Identify which cell holds the provided text, then report its (x, y) central coordinate. 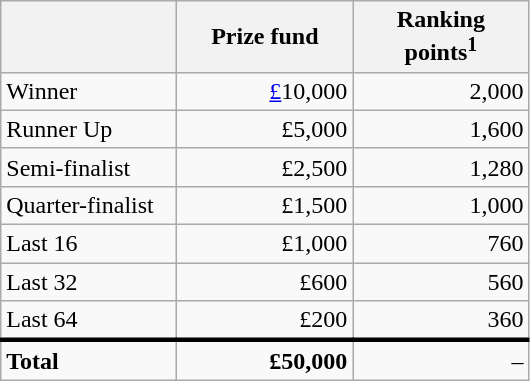
£1,000 (265, 244)
Ranking points1 (441, 37)
Winner (89, 91)
£1,500 (265, 205)
1,600 (441, 129)
Prize fund (265, 37)
£200 (265, 321)
1,000 (441, 205)
1,280 (441, 167)
– (441, 360)
£600 (265, 282)
Semi-finalist (89, 167)
Total (89, 360)
Last 32 (89, 282)
£50,000 (265, 360)
760 (441, 244)
£10,000 (265, 91)
Quarter-finalist (89, 205)
Runner Up (89, 129)
360 (441, 321)
2,000 (441, 91)
Last 64 (89, 321)
Last 16 (89, 244)
£2,500 (265, 167)
560 (441, 282)
£5,000 (265, 129)
